Pinpoint the cell where the given text exists, returning its [X, Y] midpoint coordinate. 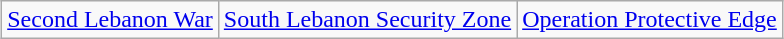
South Lebanon Security Zone [367, 20]
Operation Protective Edge [650, 20]
Second Lebanon War [110, 20]
